Locate the cell with the specified text and output its [X, Y] center coordinate. 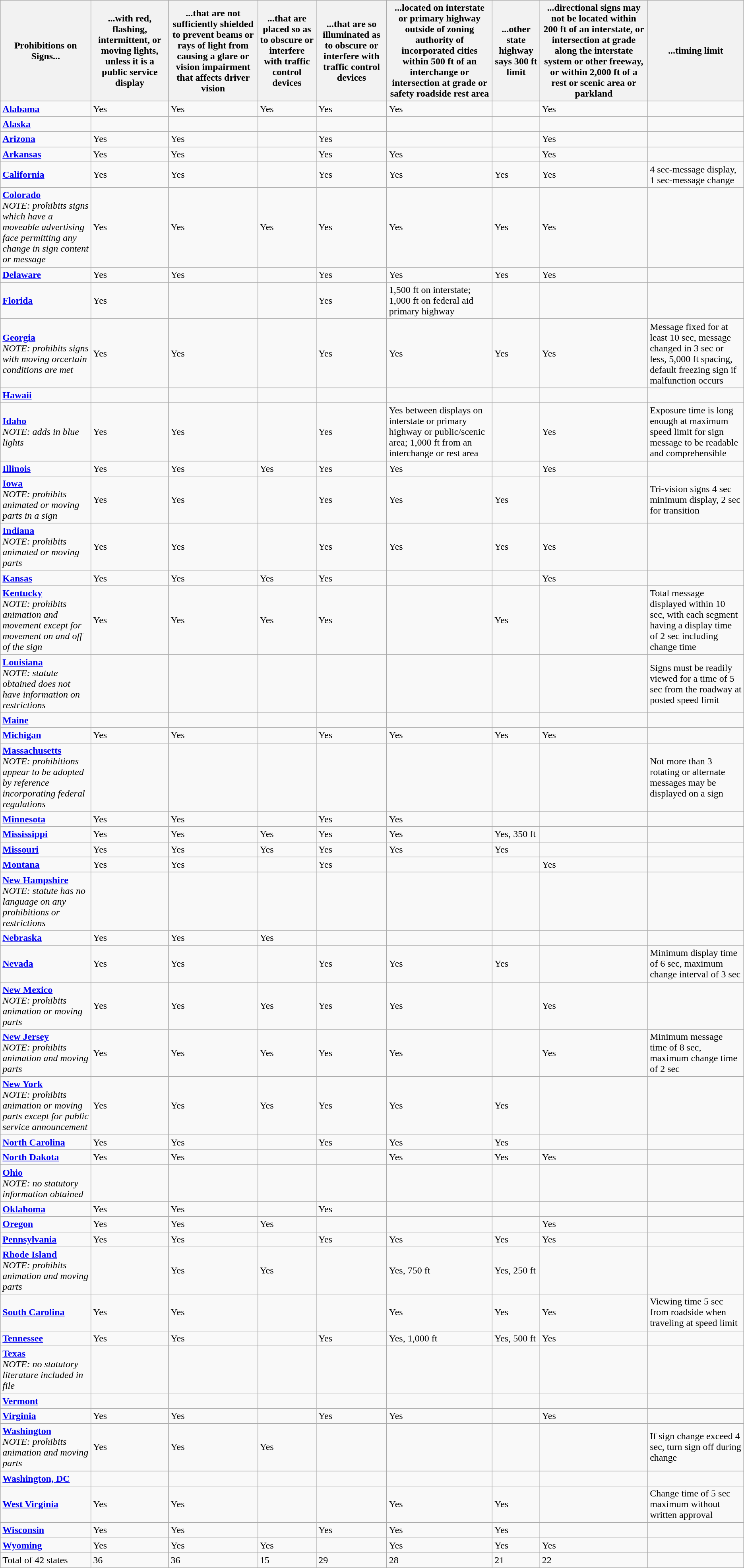
IowaNOTE: prohibits animated or moving parts in a sign [46, 500]
Nevada [46, 963]
Viewing time 5 sec from roadside when traveling at speed limit [696, 1312]
Florida [46, 300]
15 [287, 1560]
GeorgiaNOTE: prohibits signs with moving orcertain conditions are met [46, 353]
4 sec-message display, 1 sec-message change [696, 175]
...other state highway says 300 ft limit [516, 51]
MassachusettsNOTE: prohibitions appear to be adopted by reference incorporating federal regulations [46, 777]
Pennsylvania [46, 1239]
Total message displayed within 10 sec, with each segment having a display time of 2 sec including change time [696, 620]
Signs must be readily viewed for a time of 5 sec from the roadway at posted speed limit [696, 684]
North Carolina [46, 1142]
LouisianaNOTE: statute obtained does not have information on restrictions [46, 684]
...timing limit [696, 51]
New MexicoNOTE: prohibits animation or moving parts [46, 1006]
Tennessee [46, 1338]
Exposure time is long enough at maximum speed limit for sign message to be readable and comprehensible [696, 432]
Message fixed for at least 10 sec, message changed in 3 sec or less, 5,000 ft spacing, default freezing sign if malfunction occurs [696, 353]
Kansas [46, 578]
IdahoNOTE: adds in blue lights [46, 432]
New JerseyNOTE: prohibits animation and moving parts [46, 1053]
Rhode IslandNOTE: prohibits animation and moving parts [46, 1270]
Hawaii [46, 395]
29 [352, 1560]
If sign change exceed 4 sec, turn sign off during change [696, 1447]
Yes, 1,000 ft [440, 1338]
IndianaNOTE: prohibits animated or moving parts [46, 547]
OhioNOTE: no statutory information obtained [46, 1183]
Arizona [46, 139]
Total of 42 states [46, 1560]
Nebraska [46, 938]
Virginia [46, 1416]
Minimum message time of 8 sec, maximum change time of 2 sec [696, 1053]
Oklahoma [46, 1209]
New YorkNOTE: prohibits animation or moving parts except for public service announcement [46, 1106]
Wyoming [46, 1545]
South Carolina [46, 1312]
New HampshireNOTE: statute has no language on any prohibitions or restrictions [46, 901]
North Dakota [46, 1157]
West Virginia [46, 1504]
KentuckyNOTE: prohibits animation and movement except for movement on and off of the sign [46, 620]
Alabama [46, 109]
Arkansas [46, 154]
Illinois [46, 469]
Montana [46, 864]
...that are not sufficiently shielded to prevent beams or rays of light from causing a glare or vision impairment that affects driver vision [213, 51]
TexasNOTE: no statutory literature included in file [46, 1370]
Prohibitions on Signs... [46, 51]
Yes, 350 ft [516, 834]
Oregon [46, 1224]
28 [440, 1560]
Washington, DC [46, 1478]
Yes, 750 ft [440, 1270]
Alaska [46, 124]
21 [516, 1560]
22 [594, 1560]
ColoradoNOTE: prohibits signs which have a moveable advertising face permitting any change in sign content or message [46, 227]
...that are so illuminated as to obscure or interfere with traffic control devices [352, 51]
Yes, 250 ft [516, 1270]
Mississippi [46, 834]
Not more than 3 rotating or alternate messages may be displayed on a sign [696, 777]
California [46, 175]
Tri-vision signs 4 sec minimum display, 2 sec for transition [696, 500]
Maine [46, 720]
Yes, 500 ft [516, 1338]
Yes between displays on interstate or primary highway or public/scenic area; 1,000 ft from an interchange or rest area [440, 432]
1,500 ft on interstate; 1,000 ft on federal aid primary highway [440, 300]
Wisconsin [46, 1530]
Missouri [46, 849]
Change time of 5 sec maximum without written approval [696, 1504]
Vermont [46, 1401]
Minimum display time of 6 sec, maximum change interval of 3 sec [696, 963]
...with red, flashing, intermittent, or moving lights, unless it is a public service display [130, 51]
Minnesota [46, 819]
...that are placed so as to obscure or interfere with traffic control devices [287, 51]
WashingtonNOTE: prohibits animation and moving parts [46, 1447]
Delaware [46, 275]
Michigan [46, 735]
